Search for the cell housing the specified text and yield its [X, Y] center coordinate. 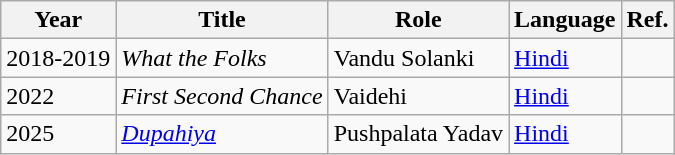
2018-2019 [58, 58]
Year [58, 20]
What the Folks [222, 58]
Role [418, 20]
2022 [58, 96]
Vaidehi [418, 96]
Pushpalata Yadav [418, 134]
Vandu Solanki [418, 58]
2025 [58, 134]
Dupahiya [222, 134]
Language [565, 20]
Ref. [648, 20]
First Second Chance [222, 96]
Title [222, 20]
